Capture the cell that displays the provided text and extract its [X, Y] central coordinate. 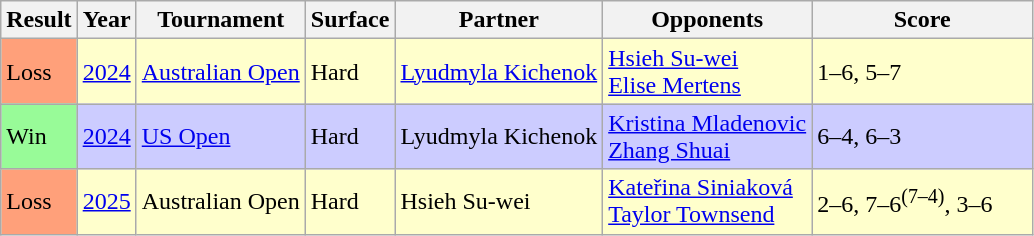
US Open [220, 136]
Surface [350, 20]
Result [39, 20]
Win [39, 136]
2025 [106, 202]
Year [106, 20]
Partner [499, 20]
Kateřina Siniaková Taylor Townsend [708, 202]
Hsieh Su-wei Elise Mertens [708, 72]
Opponents [708, 20]
6–4, 6–3 [922, 136]
Hsieh Su-wei [499, 202]
Kristina Mladenovic Zhang Shuai [708, 136]
Score [922, 20]
Tournament [220, 20]
1–6, 5–7 [922, 72]
2–6, 7–6(7–4), 3–6 [922, 202]
